Scan for the cell matching the given text and deliver its [X, Y] coordinate at center. 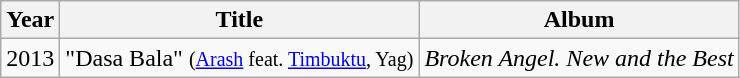
Album [579, 20]
Broken Angel. New and the Best [579, 58]
Title [240, 20]
Year [30, 20]
2013 [30, 58]
"Dasa Bala" (Arash feat. Timbuktu, Yag) [240, 58]
